For the text-containing cell, return its midpoint in (X, Y) coordinate format. 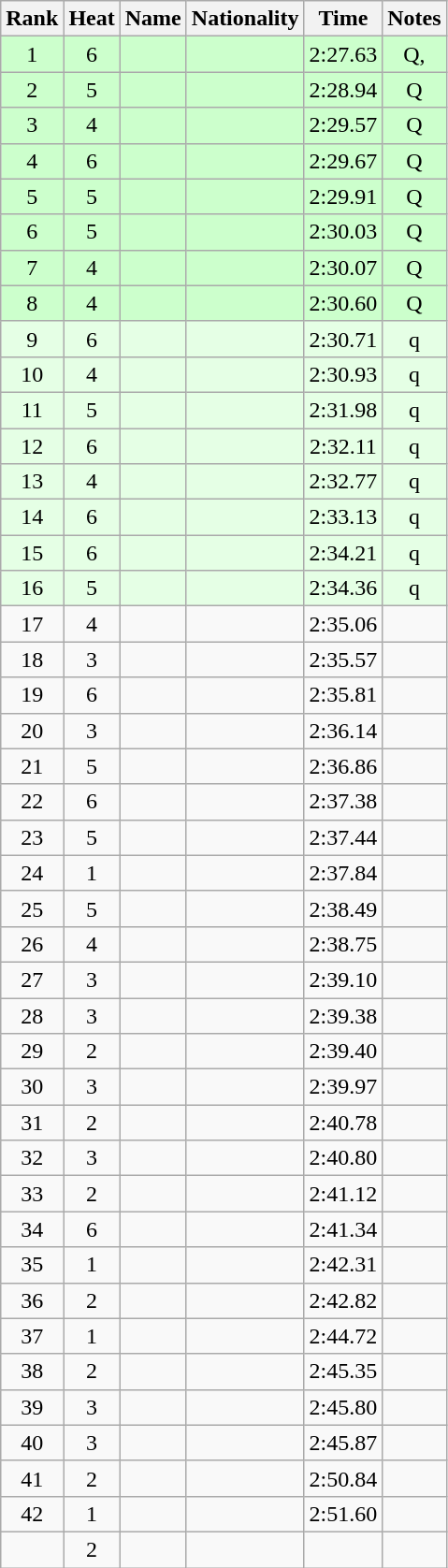
2:39.97 (343, 1087)
27 (32, 980)
42 (32, 1514)
2:44.72 (343, 1336)
2:34.36 (343, 588)
29 (32, 1052)
2:45.35 (343, 1372)
40 (32, 1443)
10 (32, 374)
2:39.38 (343, 1015)
7 (32, 268)
2:40.78 (343, 1123)
2:30.71 (343, 339)
14 (32, 517)
32 (32, 1158)
21 (32, 766)
2:39.40 (343, 1052)
16 (32, 588)
13 (32, 482)
2:39.10 (343, 980)
2:37.44 (343, 837)
2:35.81 (343, 695)
15 (32, 553)
2:38.49 (343, 908)
Name (153, 19)
11 (32, 410)
2:37.38 (343, 802)
Notes (414, 19)
2:45.80 (343, 1407)
30 (32, 1087)
2:32.11 (343, 446)
2:33.13 (343, 517)
39 (32, 1407)
2:45.87 (343, 1443)
2:34.21 (343, 553)
2:30.07 (343, 268)
24 (32, 873)
2:38.75 (343, 944)
23 (32, 837)
2:37.84 (343, 873)
2:50.84 (343, 1478)
Heat (92, 19)
37 (32, 1336)
2:27.63 (343, 54)
2:42.31 (343, 1265)
2:40.80 (343, 1158)
17 (32, 624)
38 (32, 1372)
2:41.34 (343, 1229)
25 (32, 908)
Time (343, 19)
2:35.57 (343, 660)
2:36.14 (343, 731)
2:30.03 (343, 232)
Q, (414, 54)
9 (32, 339)
41 (32, 1478)
2:41.12 (343, 1194)
2:42.82 (343, 1300)
28 (32, 1015)
36 (32, 1300)
2:29.57 (343, 125)
Rank (32, 19)
2:29.91 (343, 196)
2:28.94 (343, 90)
2:32.77 (343, 482)
12 (32, 446)
2:30.93 (343, 374)
2:30.60 (343, 303)
8 (32, 303)
35 (32, 1265)
22 (32, 802)
26 (32, 944)
Nationality (245, 19)
34 (32, 1229)
19 (32, 695)
31 (32, 1123)
2:51.60 (343, 1514)
18 (32, 660)
2:36.86 (343, 766)
20 (32, 731)
2:35.06 (343, 624)
2:29.67 (343, 161)
2:31.98 (343, 410)
33 (32, 1194)
